Locate the cell with the specified text and output its (x, y) center coordinate. 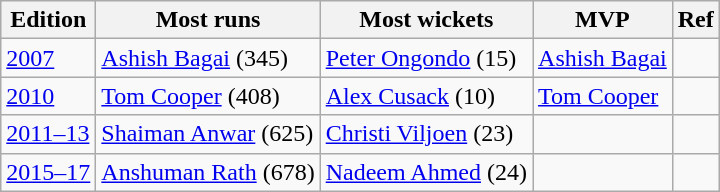
2007 (48, 58)
MVP (603, 20)
Most wickets (426, 20)
Shaiman Anwar (625) (208, 134)
Nadeem Ahmed (24) (426, 172)
Ashish Bagai (603, 58)
Peter Ongondo (15) (426, 58)
2011–13 (48, 134)
Tom Cooper (408) (208, 96)
Ashish Bagai (345) (208, 58)
Edition (48, 20)
Christi Viljoen (23) (426, 134)
2010 (48, 96)
Anshuman Rath (678) (208, 172)
2015–17 (48, 172)
Tom Cooper (603, 96)
Ref (696, 20)
Alex Cusack (10) (426, 96)
Most runs (208, 20)
